Determine the (X, Y) coordinate at the center of the cell enclosing the given text.  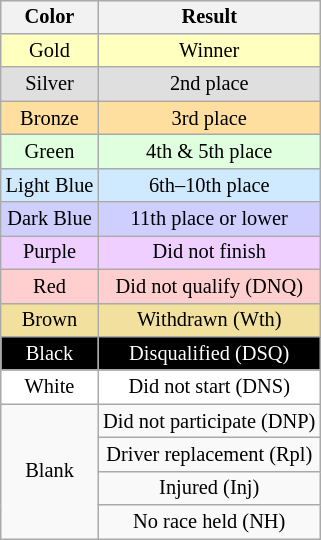
Dark Blue (50, 219)
Did not qualify (DNQ) (209, 286)
4th & 5th place (209, 152)
Red (50, 286)
6th–10th place (209, 185)
Driver replacement (Rpl) (209, 455)
Purple (50, 253)
Result (209, 17)
Withdrawn (Wth) (209, 320)
Gold (50, 51)
11th place or lower (209, 219)
Color (50, 17)
Winner (209, 51)
Silver (50, 84)
White (50, 387)
Black (50, 354)
Brown (50, 320)
2nd place (209, 84)
Light Blue (50, 185)
Did not participate (DNP) (209, 421)
Green (50, 152)
Injured (Inj) (209, 488)
Blank (50, 472)
Did not start (DNS) (209, 387)
No race held (NH) (209, 522)
Did not finish (209, 253)
Disqualified (DSQ) (209, 354)
3rd place (209, 118)
Bronze (50, 118)
